Determine the [X, Y] coordinate at the center of the cell enclosing the given text.  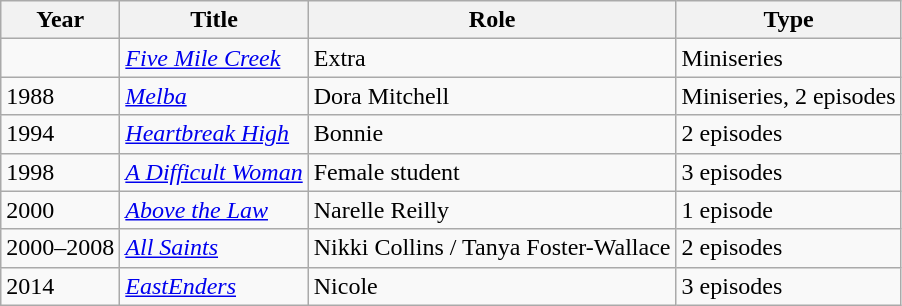
2000–2008 [60, 248]
Miniseries [788, 58]
All Saints [214, 248]
Nikki Collins / Tanya Foster-Wallace [492, 248]
Type [788, 20]
2014 [60, 286]
Narelle Reilly [492, 210]
Nicole [492, 286]
Above the Law [214, 210]
Role [492, 20]
Melba [214, 96]
Extra [492, 58]
Title [214, 20]
EastEnders [214, 286]
Heartbreak High [214, 134]
Female student [492, 172]
1988 [60, 96]
Dora Mitchell [492, 96]
A Difficult Woman [214, 172]
1994 [60, 134]
1 episode [788, 210]
1998 [60, 172]
Five Mile Creek [214, 58]
Miniseries, 2 episodes [788, 96]
Year [60, 20]
Bonnie [492, 134]
2000 [60, 210]
